Search for the cell housing the specified text and yield its (X, Y) center coordinate. 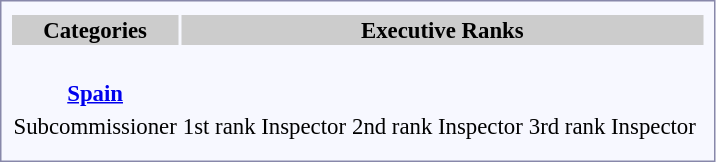
Executive Ranks (442, 30)
Categories (95, 30)
Spain (95, 80)
3rd rank Inspector (612, 126)
1st rank Inspector (264, 126)
Subcommissioner (95, 126)
2nd rank Inspector (437, 126)
